Scan for the cell matching the given text and deliver its (X, Y) coordinate at center. 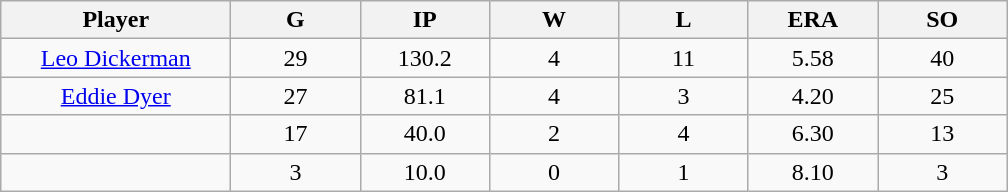
IP (424, 20)
5.58 (812, 58)
0 (554, 172)
29 (296, 58)
4.20 (812, 96)
40.0 (424, 134)
27 (296, 96)
25 (942, 96)
Player (116, 20)
130.2 (424, 58)
17 (296, 134)
SO (942, 20)
2 (554, 134)
L (684, 20)
G (296, 20)
Leo Dickerman (116, 58)
40 (942, 58)
11 (684, 58)
ERA (812, 20)
1 (684, 172)
10.0 (424, 172)
8.10 (812, 172)
Eddie Dyer (116, 96)
W (554, 20)
6.30 (812, 134)
13 (942, 134)
81.1 (424, 96)
